Search for the cell housing the specified text and yield its [X, Y] center coordinate. 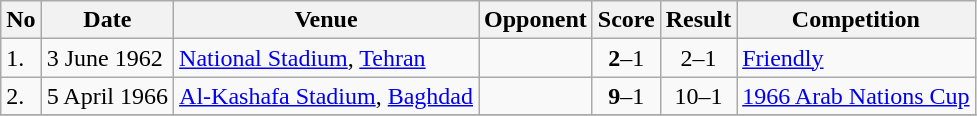
2. [21, 96]
Friendly [856, 58]
5 April 1966 [107, 96]
National Stadium, Tehran [326, 58]
1966 Arab Nations Cup [856, 96]
Al-Kashafa Stadium, Baghdad [326, 96]
9–1 [626, 96]
10–1 [698, 96]
Venue [326, 20]
Result [698, 20]
3 June 1962 [107, 58]
Opponent [536, 20]
Score [626, 20]
Competition [856, 20]
No [21, 20]
Date [107, 20]
1. [21, 58]
